Pinpoint the cell where the given text exists, returning its [X, Y] midpoint coordinate. 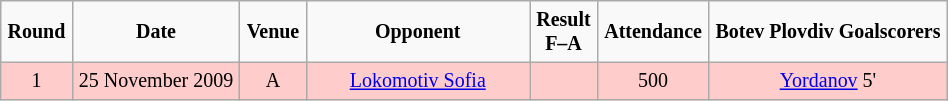
Yordanov 5' [828, 81]
500 [652, 81]
Round [36, 32]
25 November 2009 [156, 81]
A [273, 81]
Botev Plovdiv Goalscorers [828, 32]
ResultF–A [564, 32]
Venue [273, 32]
1 [36, 81]
Attendance [652, 32]
Date [156, 32]
Lokomotiv Sofia [418, 81]
Opponent [418, 32]
